Pinpoint the cell where the given text exists, returning its (X, Y) midpoint coordinate. 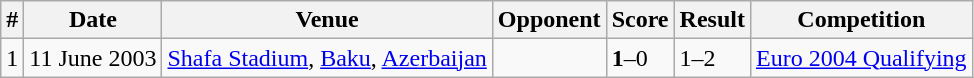
Venue (327, 20)
1 (12, 58)
Competition (861, 20)
11 June 2003 (93, 58)
Date (93, 20)
Score (640, 20)
1–2 (712, 58)
# (12, 20)
Euro 2004 Qualifying (861, 58)
Opponent (549, 20)
Result (712, 20)
Shafa Stadium, Baku, Azerbaijan (327, 58)
1–0 (640, 58)
